Pinpoint the cell where the given text exists, returning its [x, y] midpoint coordinate. 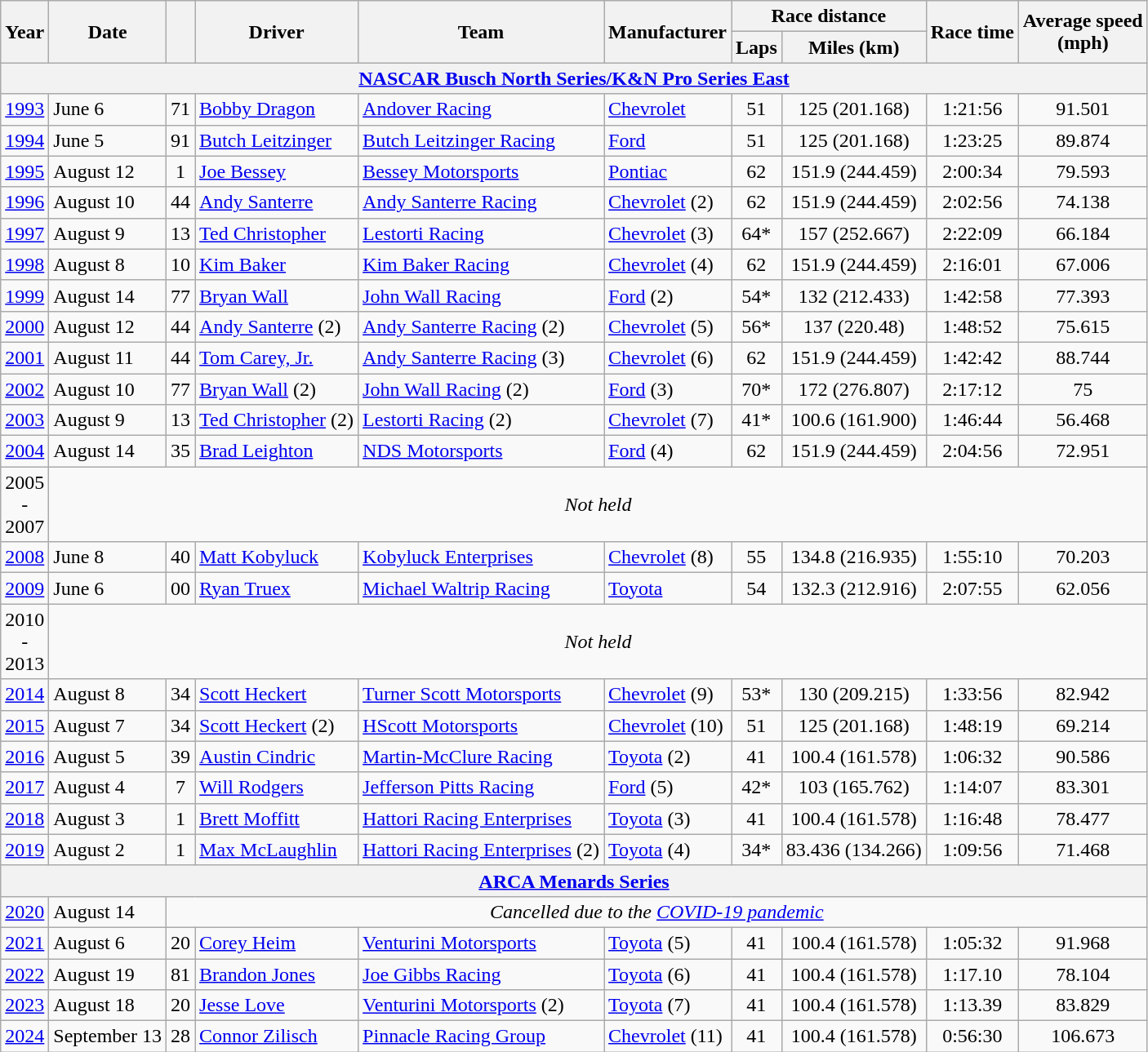
2015 [24, 726]
August 19 [108, 974]
72.951 [1083, 451]
91.968 [1083, 943]
1:21:56 [972, 109]
157 (252.667) [854, 233]
2:22:09 [972, 233]
0:56:30 [972, 1036]
Team [482, 32]
1995 [24, 171]
Bryan Wall (2) [277, 389]
Chevrolet (5) [668, 326]
Andy Santerre [277, 202]
1:46:44 [972, 420]
Jesse Love [277, 1005]
Manufacturer [668, 32]
June 8 [108, 557]
1:55:10 [972, 557]
34* [757, 850]
Chevrolet (10) [668, 726]
Butch Leitzinger [277, 140]
Bessey Motorsports [482, 171]
August 3 [108, 819]
August 11 [108, 357]
2021 [24, 943]
2:07:55 [972, 588]
Matt Kobyluck [277, 557]
56.468 [1083, 420]
132 (212.433) [854, 295]
28 [181, 1036]
August 6 [108, 943]
55 [757, 557]
Joe Bessey [277, 171]
62.056 [1083, 588]
56* [757, 326]
August 2 [108, 850]
Andover Racing [482, 109]
Ford (5) [668, 788]
7 [181, 788]
Michael Waltrip Racing [482, 588]
1:06:32 [972, 757]
Ford (3) [668, 389]
2:00:34 [972, 171]
June 5 [108, 140]
John Wall Racing (2) [482, 389]
66.184 [1083, 233]
Toyota [668, 588]
Pinnacle Racing Group [482, 1036]
Hattori Racing Enterprises [482, 819]
82.942 [1083, 695]
Chevrolet (2) [668, 202]
1994 [24, 140]
1:23:25 [972, 140]
Hattori Racing Enterprises (2) [482, 850]
Jefferson Pitts Racing [482, 788]
1:42:42 [972, 357]
NDS Motorsports [482, 451]
Lestorti Racing [482, 233]
NASCAR Busch North Series/K&N Pro Series East [574, 78]
August 4 [108, 788]
Andy Santerre Racing (3) [482, 357]
Kim Baker Racing [482, 264]
1996 [24, 202]
2001 [24, 357]
106.673 [1083, 1036]
2004 [24, 451]
Lestorti Racing (2) [482, 420]
2020 [24, 912]
Date [108, 32]
Year [24, 32]
Ford (4) [668, 451]
91 [181, 140]
Venturini Motorsports (2) [482, 1005]
54 [757, 588]
54* [757, 295]
Kobyluck Enterprises [482, 557]
79.593 [1083, 171]
Andy Santerre Racing [482, 202]
132.3 (212.916) [854, 588]
Brandon Jones [277, 974]
1:33:56 [972, 695]
2:17:12 [972, 389]
Venturini Motorsports [482, 943]
2009 [24, 588]
83.301 [1083, 788]
75.615 [1083, 326]
2:02:56 [972, 202]
75 [1083, 389]
83.436 (134.266) [854, 850]
HScott Motorsports [482, 726]
Race time [972, 32]
71 [181, 109]
2019 [24, 850]
39 [181, 757]
Brad Leighton [277, 451]
1:13.39 [972, 1005]
Chevrolet (9) [668, 695]
1999 [24, 295]
Toyota (6) [668, 974]
Joe Gibbs Racing [482, 974]
2005-2007 [24, 504]
Cancelled due to the COVID-19 pandemic [657, 912]
Ted Christopher (2) [277, 420]
103 (165.762) [854, 788]
Pontiac [668, 171]
Butch Leitzinger Racing [482, 140]
172 (276.807) [854, 389]
1:05:32 [972, 943]
2008 [24, 557]
90.586 [1083, 757]
Scott Heckert (2) [277, 726]
John Wall Racing [482, 295]
Driver [277, 32]
2016 [24, 757]
Ted Christopher [277, 233]
64* [757, 233]
41* [757, 420]
130 (209.215) [854, 695]
Chevrolet (4) [668, 264]
2:04:56 [972, 451]
Toyota (3) [668, 819]
1998 [24, 264]
1:48:19 [972, 726]
Laps [757, 47]
Will Rodgers [277, 788]
ARCA Menards Series [574, 881]
1997 [24, 233]
1:48:52 [972, 326]
Chevrolet (11) [668, 1036]
Kim Baker [277, 264]
137 (220.48) [854, 326]
2010-2013 [24, 641]
69.214 [1083, 726]
2002 [24, 389]
Ryan Truex [277, 588]
Toyota (5) [668, 943]
78.477 [1083, 819]
71.468 [1083, 850]
91.501 [1083, 109]
Chevrolet (7) [668, 420]
Austin Cindric [277, 757]
Andy Santerre Racing (2) [482, 326]
Toyota (7) [668, 1005]
Connor Zilisch [277, 1036]
1:42:58 [972, 295]
Corey Heim [277, 943]
42* [757, 788]
Average speed(mph) [1083, 32]
67.006 [1083, 264]
77.393 [1083, 295]
81 [181, 974]
1:16:48 [972, 819]
Scott Heckert [277, 695]
August 5 [108, 757]
70* [757, 389]
78.104 [1083, 974]
74.138 [1083, 202]
134.8 (216.935) [854, 557]
2014 [24, 695]
89.874 [1083, 140]
Toyota (4) [668, 850]
August 18 [108, 1005]
2017 [24, 788]
1:17.10 [972, 974]
1993 [24, 109]
1:14:07 [972, 788]
August 7 [108, 726]
2000 [24, 326]
Tom Carey, Jr. [277, 357]
35 [181, 451]
100.6 (161.900) [854, 420]
Ford (2) [668, 295]
2003 [24, 420]
2018 [24, 819]
Race distance [830, 16]
70.203 [1083, 557]
00 [181, 588]
2023 [24, 1005]
September 13 [108, 1036]
53* [757, 695]
Turner Scott Motorsports [482, 695]
Chevrolet (3) [668, 233]
Bobby Dragon [277, 109]
Andy Santerre (2) [277, 326]
Brett Moffitt [277, 819]
88.744 [1083, 357]
2024 [24, 1036]
2022 [24, 974]
10 [181, 264]
40 [181, 557]
Miles (km) [854, 47]
Ford [668, 140]
2:16:01 [972, 264]
Chevrolet (6) [668, 357]
Max McLaughlin [277, 850]
Chevrolet [668, 109]
Toyota (2) [668, 757]
Martin-McClure Racing [482, 757]
83.829 [1083, 1005]
Chevrolet (8) [668, 557]
1:09:56 [972, 850]
Bryan Wall [277, 295]
